Find where the given text appears and provide that cell's center as [x, y] coordinate. 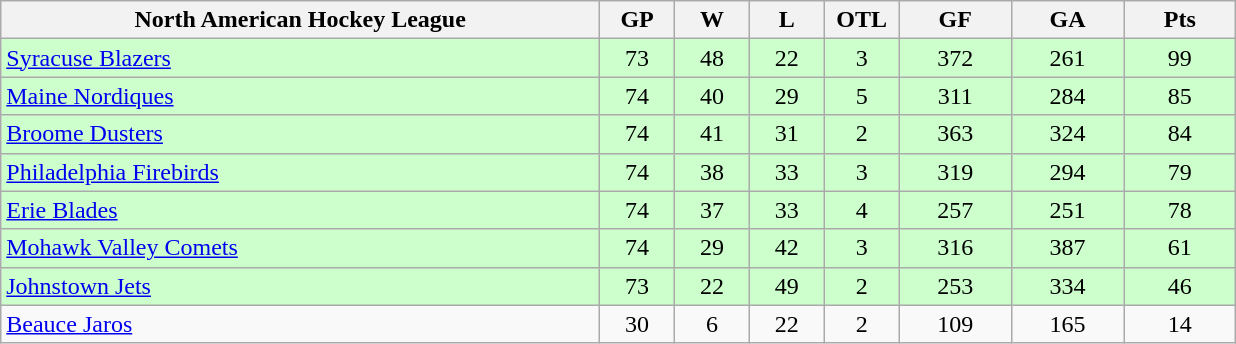
Maine Nordiques [300, 96]
324 [1067, 134]
48 [712, 58]
294 [1067, 172]
37 [712, 210]
Pts [1180, 20]
372 [955, 58]
GF [955, 20]
387 [1067, 248]
GA [1067, 20]
Mohawk Valley Comets [300, 248]
84 [1180, 134]
284 [1067, 96]
5 [862, 96]
6 [712, 324]
261 [1067, 58]
Johnstown Jets [300, 286]
Philadelphia Firebirds [300, 172]
85 [1180, 96]
Syracuse Blazers [300, 58]
4 [862, 210]
253 [955, 286]
109 [955, 324]
Erie Blades [300, 210]
99 [1180, 58]
W [712, 20]
257 [955, 210]
Beauce Jaros [300, 324]
30 [638, 324]
316 [955, 248]
79 [1180, 172]
41 [712, 134]
334 [1067, 286]
61 [1180, 248]
North American Hockey League [300, 20]
78 [1180, 210]
46 [1180, 286]
31 [786, 134]
40 [712, 96]
GP [638, 20]
L [786, 20]
311 [955, 96]
Broome Dusters [300, 134]
319 [955, 172]
165 [1067, 324]
OTL [862, 20]
42 [786, 248]
49 [786, 286]
14 [1180, 324]
363 [955, 134]
38 [712, 172]
251 [1067, 210]
